Search for the cell housing the specified text and yield its [x, y] center coordinate. 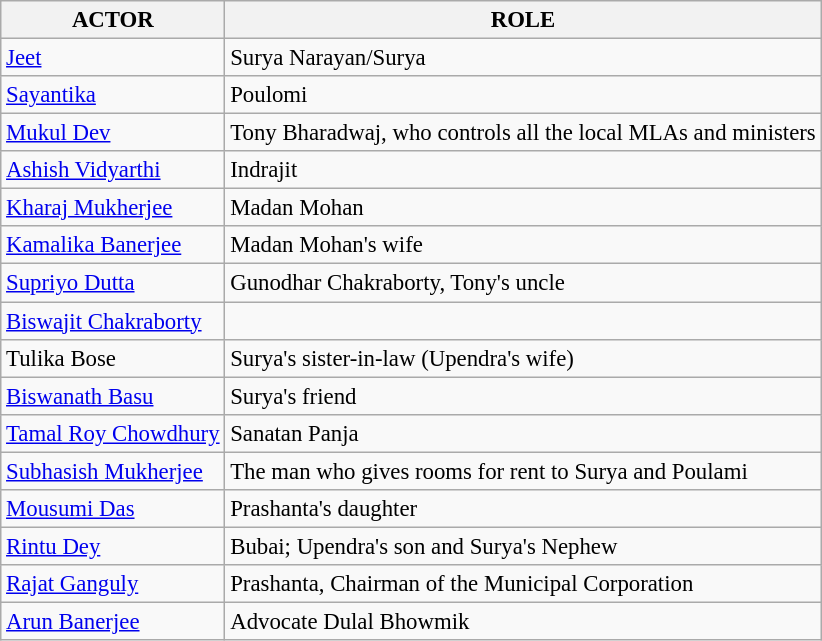
The man who gives rooms for rent to Surya and Poulami [523, 471]
Rintu Dey [113, 546]
Tony Bharadwaj, who controls all the local MLAs and ministers [523, 133]
Mousumi Das [113, 509]
Indrajit [523, 170]
Biswanath Basu [113, 396]
Supriyo Dutta [113, 283]
Jeet [113, 58]
Tamal Roy Chowdhury [113, 433]
Kamalika Banerjee [113, 245]
Prashanta's daughter [523, 509]
Surya's sister-in-law (Upendra's wife) [523, 358]
Tulika Bose [113, 358]
Prashanta, Chairman of the Municipal Corporation [523, 584]
Gunodhar Chakraborty, Tony's uncle [523, 283]
Rajat Ganguly [113, 584]
Kharaj Mukherjee [113, 208]
Madan Mohan [523, 208]
Sayantika [113, 95]
Surya's friend [523, 396]
Madan Mohan's wife [523, 245]
Subhasish Mukherjee [113, 471]
Advocate Dulal Bhowmik [523, 621]
ACTOR [113, 20]
Surya Narayan/Surya [523, 58]
Poulomi [523, 95]
ROLE [523, 20]
Biswajit Chakraborty [113, 321]
Ashish Vidyarthi [113, 170]
Sanatan Panja [523, 433]
Bubai; Upendra's son and Surya's Nephew [523, 546]
Arun Banerjee [113, 621]
Mukul Dev [113, 133]
